Return (x, y) of the center of cell containing provided text 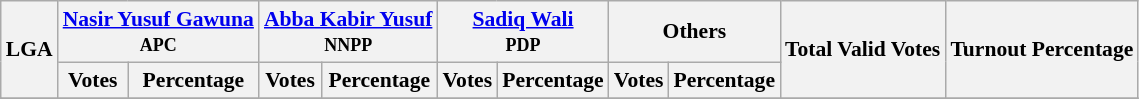
Others (694, 32)
Sadiq WaliPDP (522, 32)
LGA (30, 50)
Total Valid Votes (862, 50)
Turnout Percentage (1042, 50)
Abba Kabir YusufNNPP (348, 32)
Nasir Yusuf GawunaAPC (158, 32)
